Search for the cell housing the specified text and yield its (x, y) center coordinate. 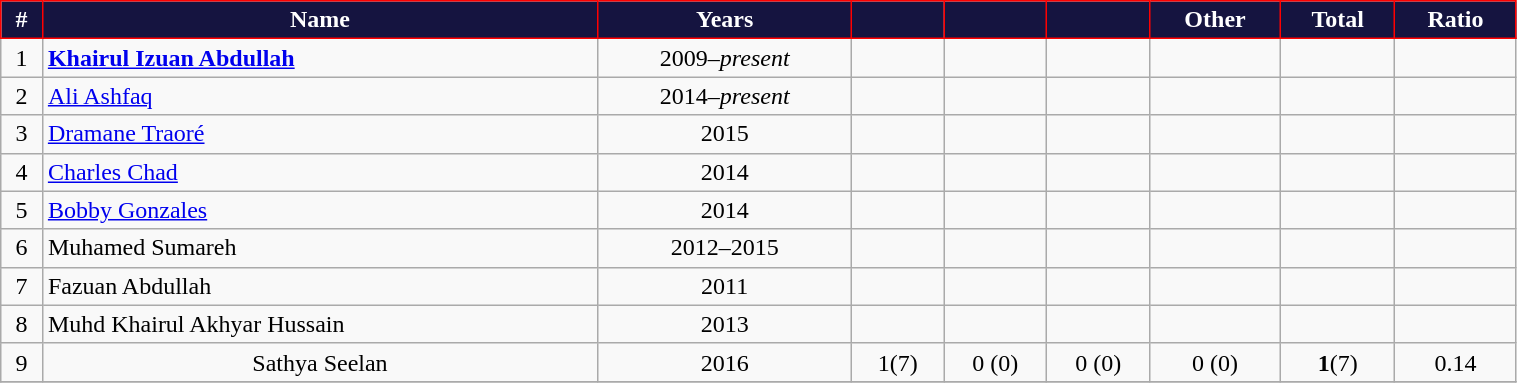
7 (22, 286)
# (22, 20)
2011 (725, 286)
2015 (725, 134)
Bobby Gonzales (320, 210)
Name (320, 20)
8 (22, 324)
Other (1216, 20)
Muhd Khairul Akhyar Hussain (320, 324)
2013 (725, 324)
Khairul Izuan Abdullah (320, 58)
2016 (725, 362)
2012–2015 (725, 248)
Muhamed Sumareh (320, 248)
6 (22, 248)
1 (22, 58)
2009–present (725, 58)
Ali Ashfaq (320, 96)
Charles Chad (320, 172)
3 (22, 134)
Sathya Seelan (320, 362)
Fazuan Abdullah (320, 286)
Total (1338, 20)
2014–present (725, 96)
0.14 (1456, 362)
9 (22, 362)
4 (22, 172)
Dramane Traoré (320, 134)
5 (22, 210)
Years (725, 20)
2 (22, 96)
Ratio (1456, 20)
